Identify which cell holds the provided text, then report its [X, Y] central coordinate. 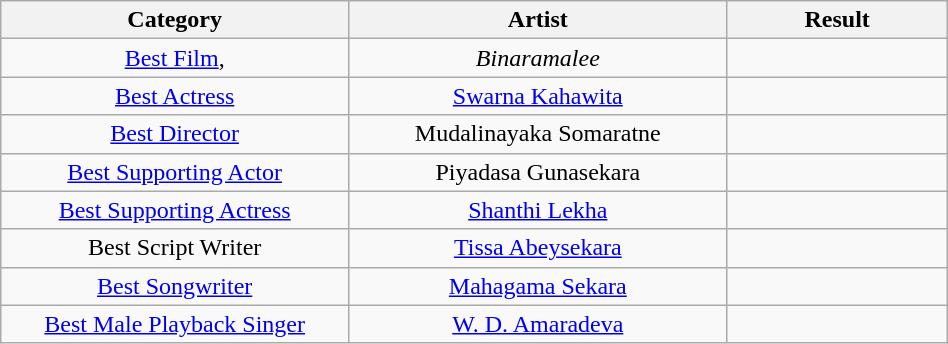
Piyadasa Gunasekara [538, 172]
Best Supporting Actress [175, 210]
Artist [538, 20]
Best Script Writer [175, 248]
Result [837, 20]
Best Songwriter [175, 286]
Mahagama Sekara [538, 286]
Binaramalee [538, 58]
Tissa Abeysekara [538, 248]
Best Actress [175, 96]
Swarna Kahawita [538, 96]
Best Film, [175, 58]
W. D. Amaradeva [538, 324]
Best Director [175, 134]
Category [175, 20]
Shanthi Lekha [538, 210]
Best Supporting Actor [175, 172]
Best Male Playback Singer [175, 324]
Mudalinayaka Somaratne [538, 134]
